Output the (x, y) coordinate of the center of the cell containing the given text.  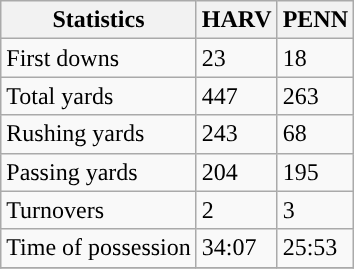
Time of possession (99, 248)
3 (315, 210)
447 (236, 96)
204 (236, 172)
25:53 (315, 248)
68 (315, 134)
34:07 (236, 248)
18 (315, 58)
Statistics (99, 20)
Turnovers (99, 210)
263 (315, 96)
PENN (315, 20)
195 (315, 172)
2 (236, 210)
HARV (236, 20)
Rushing yards (99, 134)
243 (236, 134)
First downs (99, 58)
23 (236, 58)
Passing yards (99, 172)
Total yards (99, 96)
